Return (x, y) of the center of cell containing provided text 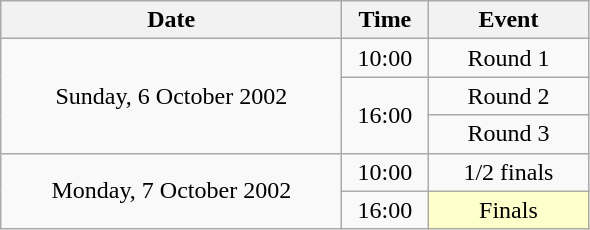
Monday, 7 October 2002 (172, 191)
Round 3 (508, 134)
Date (172, 20)
1/2 finals (508, 172)
Finals (508, 210)
Round 2 (508, 96)
Event (508, 20)
Time (385, 20)
Round 1 (508, 58)
Sunday, 6 October 2002 (172, 96)
